Find where the given text appears and provide that cell's center as (x, y) coordinate. 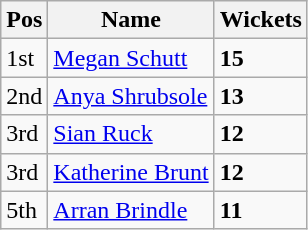
11 (260, 210)
Wickets (260, 20)
1st (24, 58)
Anya Shrubsole (131, 96)
2nd (24, 96)
Katherine Brunt (131, 172)
Name (131, 20)
15 (260, 58)
Arran Brindle (131, 210)
13 (260, 96)
Sian Ruck (131, 134)
5th (24, 210)
Pos (24, 20)
Megan Schutt (131, 58)
